From the cell containing the given text, extract its center point as (X, Y) coordinate. 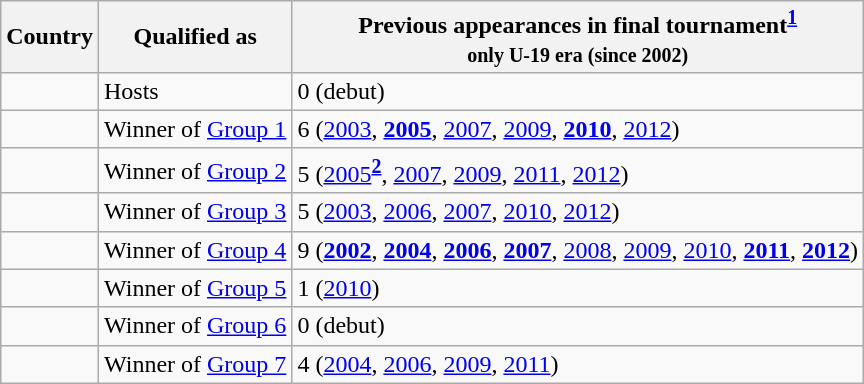
Previous appearances in final tournament1only U-19 era (since 2002) (578, 37)
Winner of Group 5 (194, 288)
5 (20052, 2007, 2009, 2011, 2012) (578, 170)
4 (2004, 2006, 2009, 2011) (578, 364)
5 (2003, 2006, 2007, 2010, 2012) (578, 212)
Winner of Group 2 (194, 170)
Country (50, 37)
9 (2002, 2004, 2006, 2007, 2008, 2009, 2010, 2011, 2012) (578, 250)
Winner of Group 1 (194, 129)
Winner of Group 4 (194, 250)
Winner of Group 6 (194, 326)
Winner of Group 3 (194, 212)
Hosts (194, 91)
Qualified as (194, 37)
Winner of Group 7 (194, 364)
1 (2010) (578, 288)
6 (2003, 2005, 2007, 2009, 2010, 2012) (578, 129)
